Return (x, y) of the center of cell containing provided text 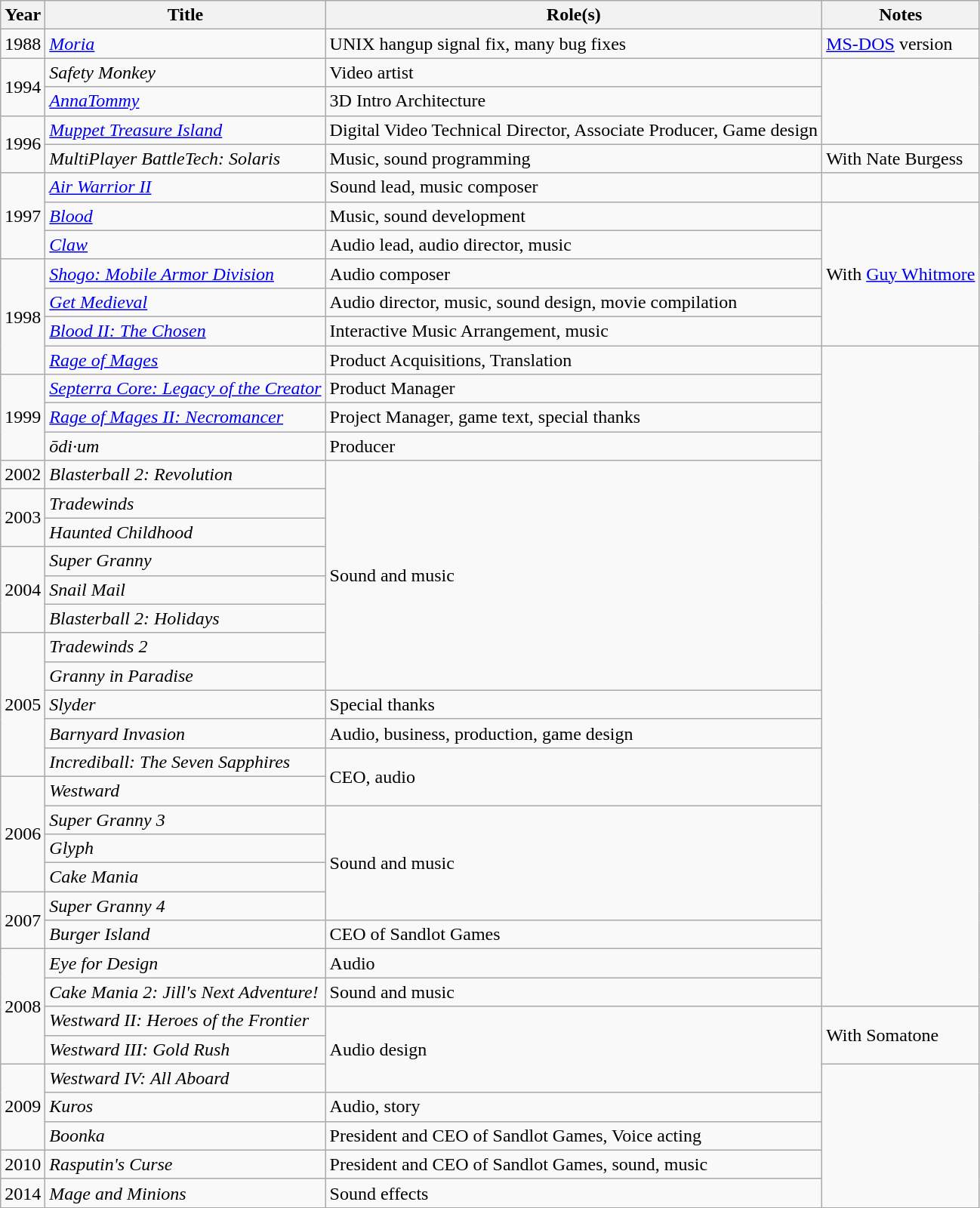
Title (186, 15)
Tradewinds (186, 504)
Music, sound development (574, 216)
With Somatone (901, 1035)
2010 (23, 1164)
Audio lead, audio director, music (574, 245)
Audio, business, production, game design (574, 733)
Haunted Childhood (186, 532)
1994 (23, 87)
1999 (23, 418)
2006 (23, 834)
UNIX hangup signal fix, many bug fixes (574, 44)
Mage and Minions (186, 1193)
Incrediball: The Seven Sapphires (186, 762)
Muppet Treasure Island (186, 130)
Westward IV: All Aboard (186, 1078)
Slyder (186, 704)
Shogo: Mobile Armor Division (186, 273)
Special thanks (574, 704)
Barnyard Invasion (186, 733)
Audio composer (574, 273)
ōdi∙um (186, 446)
Audio, story (574, 1107)
3D Intro Architecture (574, 101)
Project Manager, game text, special thanks (574, 418)
2008 (23, 1006)
Moria (186, 44)
Notes (901, 15)
Claw (186, 245)
Rage of Mages (186, 360)
1998 (23, 316)
Granny in Paradise (186, 676)
1996 (23, 144)
Video artist (574, 72)
Product Acquisitions, Translation (574, 360)
2014 (23, 1193)
2002 (23, 475)
1997 (23, 216)
Super Granny 3 (186, 819)
With Nate Burgess (901, 159)
Super Granny (186, 561)
Super Granny 4 (186, 906)
Safety Monkey (186, 72)
Blasterball 2: Holidays (186, 618)
Tradewinds 2 (186, 647)
Westward II: Heroes of the Frontier (186, 1021)
Westward III: Gold Rush (186, 1049)
2003 (23, 518)
Kuros (186, 1107)
President and CEO of Sandlot Games, sound, music (574, 1164)
Cake Mania 2: Jill's Next Adventure! (186, 992)
Digital Video Technical Director, Associate Producer, Game design (574, 130)
MS-DOS version (901, 44)
Audio (574, 963)
Blasterball 2: Revolution (186, 475)
Snail Mail (186, 590)
Music, sound programming (574, 159)
Septerra Core: Legacy of the Creator (186, 389)
Producer (574, 446)
CEO of Sandlot Games (574, 935)
Air Warrior II (186, 187)
Boonka (186, 1136)
CEO, audio (574, 776)
Get Medieval (186, 302)
2005 (23, 704)
Audio director, music, sound design, movie compilation (574, 302)
Blood II: The Chosen (186, 331)
Westward (186, 790)
Interactive Music Arrangement, music (574, 331)
Audio design (574, 1049)
Rage of Mages II: Necromancer (186, 418)
2004 (23, 590)
Sound lead, music composer (574, 187)
Year (23, 15)
Blood (186, 216)
MultiPlayer BattleTech: Solaris (186, 159)
Glyph (186, 849)
2007 (23, 920)
1988 (23, 44)
Burger Island (186, 935)
With Guy Whitmore (901, 273)
Product Manager (574, 389)
2009 (23, 1107)
Cake Mania (186, 877)
Sound effects (574, 1193)
AnnaTommy (186, 101)
Rasputin's Curse (186, 1164)
President and CEO of Sandlot Games, Voice acting (574, 1136)
Role(s) (574, 15)
Eye for Design (186, 963)
